For the text-containing cell, return its midpoint in [x, y] coordinate format. 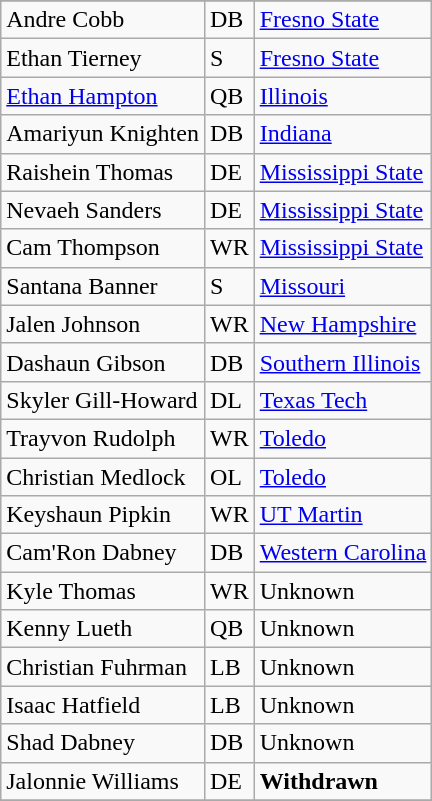
DL [229, 400]
OL [229, 477]
Amariyun Knighten [103, 134]
Isaac Hatfield [103, 705]
Missouri [343, 286]
Ethan Hampton [103, 96]
Jalen Johnson [103, 324]
Dashaun Gibson [103, 362]
New Hampshire [343, 324]
Cam'Ron Dabney [103, 553]
Skyler Gill-Howard [103, 400]
Jalonnie Williams [103, 781]
Keyshaun Pipkin [103, 515]
Cam Thompson [103, 248]
Kyle Thomas [103, 591]
Illinois [343, 96]
Christian Medlock [103, 477]
Andre Cobb [103, 20]
Nevaeh Sanders [103, 210]
Withdrawn [343, 781]
Kenny Lueth [103, 629]
UT Martin [343, 515]
Trayvon Rudolph [103, 438]
Southern Illinois [343, 362]
Western Carolina [343, 553]
Texas Tech [343, 400]
Ethan Tierney [103, 58]
Christian Fuhrman [103, 667]
Santana Banner [103, 286]
Indiana [343, 134]
Shad Dabney [103, 743]
Raishein Thomas [103, 172]
